Search for the cell housing the specified text and yield its (X, Y) center coordinate. 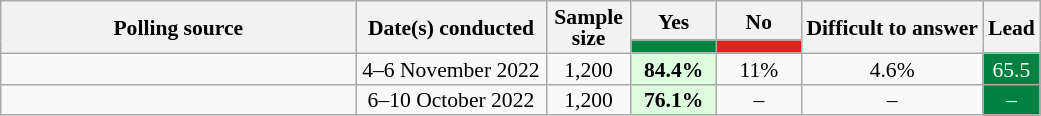
76.1% (674, 100)
4.6% (892, 68)
Yes (674, 20)
65.5 (1012, 68)
6–10 October 2022 (451, 100)
11% (758, 68)
Lead (1012, 27)
Sample size (588, 27)
No (758, 20)
Difficult to answer (892, 27)
84.4% (674, 68)
4–6 November 2022 (451, 68)
Polling source (178, 27)
Date(s) conducted (451, 27)
